Detect which cell encompasses the target text, then output its [X, Y] center coordinate. 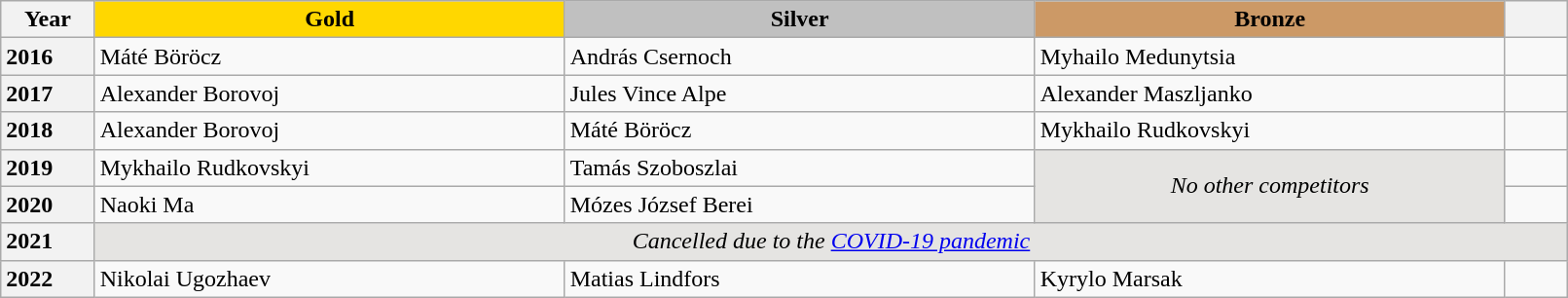
Naoki Ma [329, 205]
2020 [48, 205]
Silver [800, 19]
Alexander Maszljanko [1269, 93]
Nikolai Ugozhaev [329, 279]
Myhailo Medunytsia [1269, 56]
2019 [48, 168]
2016 [48, 56]
Tamás Szoboszlai [800, 168]
2018 [48, 130]
Cancelled due to the COVID-19 pandemic [831, 242]
No other competitors [1269, 186]
2022 [48, 279]
András Csernoch [800, 56]
Year [48, 19]
2021 [48, 242]
Bronze [1269, 19]
2017 [48, 93]
Gold [329, 19]
Jules Vince Alpe [800, 93]
Kyrylo Marsak [1269, 279]
Mózes József Berei [800, 205]
Matias Lindfors [800, 279]
